Output the [x, y] coordinate of the center of the cell containing the given text.  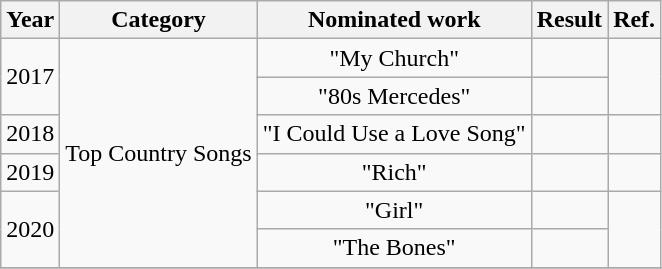
"80s Mercedes" [394, 96]
2020 [30, 229]
Result [569, 20]
"The Bones" [394, 248]
2018 [30, 134]
"Girl" [394, 210]
2017 [30, 77]
"Rich" [394, 172]
Category [158, 20]
2019 [30, 172]
Nominated work [394, 20]
"I Could Use a Love Song" [394, 134]
Ref. [634, 20]
"My Church" [394, 58]
Top Country Songs [158, 153]
Year [30, 20]
